Locate the cell with the specified text and output its (X, Y) center coordinate. 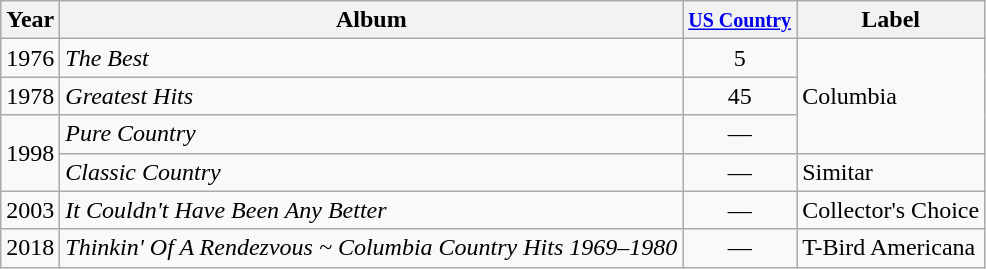
2018 (30, 248)
1998 (30, 153)
Simitar (891, 172)
Year (30, 20)
Columbia (891, 96)
Classic Country (372, 172)
1978 (30, 96)
US Country (740, 20)
Collector's Choice (891, 210)
Thinkin' Of A Rendezvous ~ Columbia Country Hits 1969–1980 (372, 248)
Pure Country (372, 134)
1976 (30, 58)
Album (372, 20)
It Couldn't Have Been Any Better (372, 210)
T-Bird Americana (891, 248)
5 (740, 58)
2003 (30, 210)
45 (740, 96)
The Best (372, 58)
Greatest Hits (372, 96)
Label (891, 20)
